Return [x, y] of the center of cell containing provided text 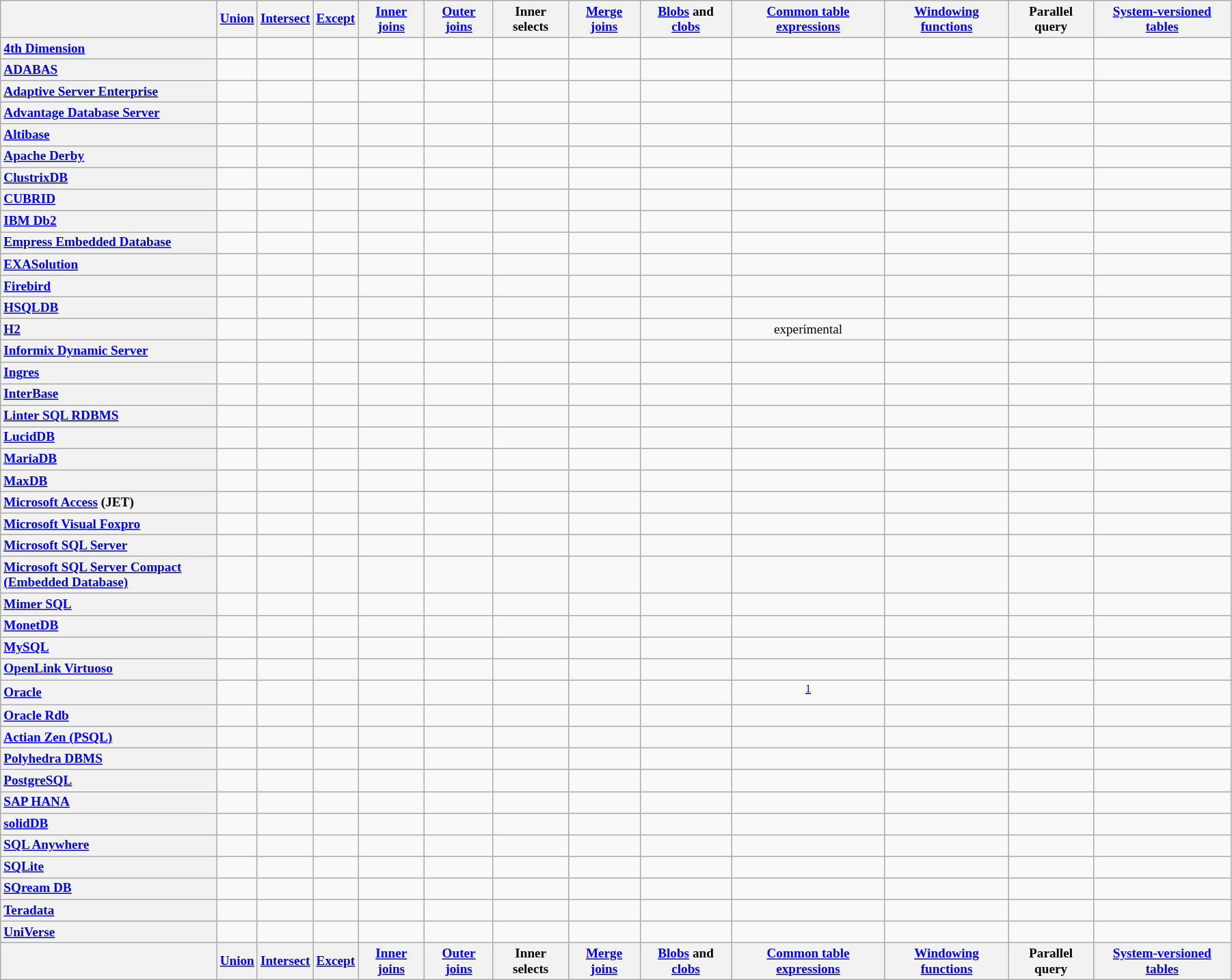
Mimer SQL [109, 604]
ADABAS [109, 70]
solidDB [109, 824]
Linter SQL RDBMS [109, 416]
SQL Anywhere [109, 845]
Oracle [109, 693]
Microsoft Access (JET) [109, 502]
experimental [808, 329]
OpenLink Virtuoso [109, 669]
Teradata [109, 910]
4th Dimension [109, 49]
Apache Derby [109, 156]
Informix Dynamic Server [109, 351]
Ingres [109, 372]
MaxDB [109, 481]
SQLite [109, 867]
SAP HANA [109, 802]
CUBRID [109, 200]
HSQLDB [109, 308]
Microsoft Visual Foxpro [109, 524]
Empress Embedded Database [109, 243]
IBM Db2 [109, 221]
Advantage Database Server [109, 113]
MariaDB [109, 459]
Firebird [109, 286]
Actian Zen (PSQL) [109, 737]
Oracle Rdb [109, 716]
LucidDB [109, 437]
PostgreSQL [109, 780]
ClustrixDB [109, 178]
Microsoft SQL Server [109, 545]
SQream DB [109, 888]
UniVerse [109, 932]
1 [808, 693]
Altibase [109, 135]
MySQL [109, 647]
MonetDB [109, 626]
InterBase [109, 394]
Adaptive Server Enterprise [109, 92]
Microsoft SQL Server Compact (Embedded Database) [109, 575]
H2 [109, 329]
Polyhedra DBMS [109, 759]
EXASolution [109, 264]
